Find where the given text appears and provide that cell's center as [X, Y] coordinate. 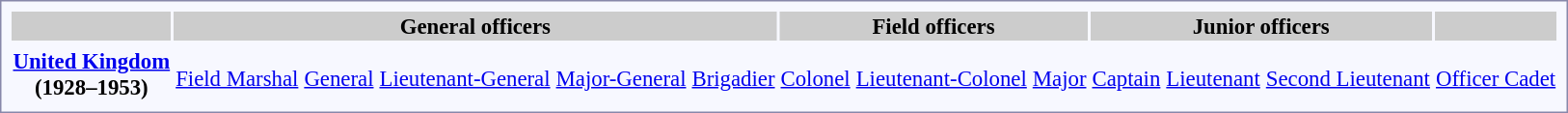
Lieutenant-General [465, 77]
Field officers [933, 26]
General officers [475, 26]
United Kingdom(1928–1953) [92, 73]
Field Marshal [237, 77]
Major [1059, 77]
General [339, 77]
Second Lieutenant [1348, 77]
Officer Cadet [1495, 77]
Brigadier [733, 77]
Captain [1126, 77]
Major-General [621, 77]
Colonel [816, 77]
Lieutenant-Colonel [941, 77]
Lieutenant [1213, 77]
Junior officers [1261, 26]
